For the text-containing cell, return its midpoint in [x, y] coordinate format. 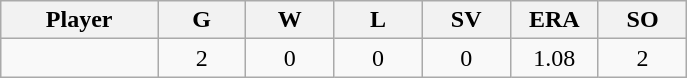
1.08 [554, 58]
Player [80, 20]
W [290, 20]
SO [642, 20]
L [378, 20]
SV [466, 20]
ERA [554, 20]
G [202, 20]
